For the text-containing cell, return its midpoint in [X, Y] coordinate format. 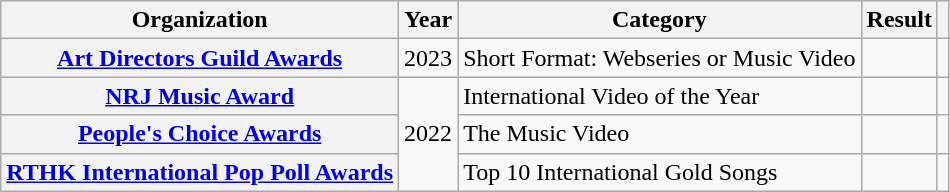
Year [428, 20]
Top 10 International Gold Songs [660, 172]
Category [660, 20]
International Video of the Year [660, 96]
NRJ Music Award [200, 96]
Organization [200, 20]
2022 [428, 134]
People's Choice Awards [200, 134]
2023 [428, 58]
Short Format: Webseries or Music Video [660, 58]
The Music Video [660, 134]
RTHK International Pop Poll Awards [200, 172]
Result [899, 20]
Art Directors Guild Awards [200, 58]
